Determine the [x, y] coordinate at the center of the cell enclosing the given text.  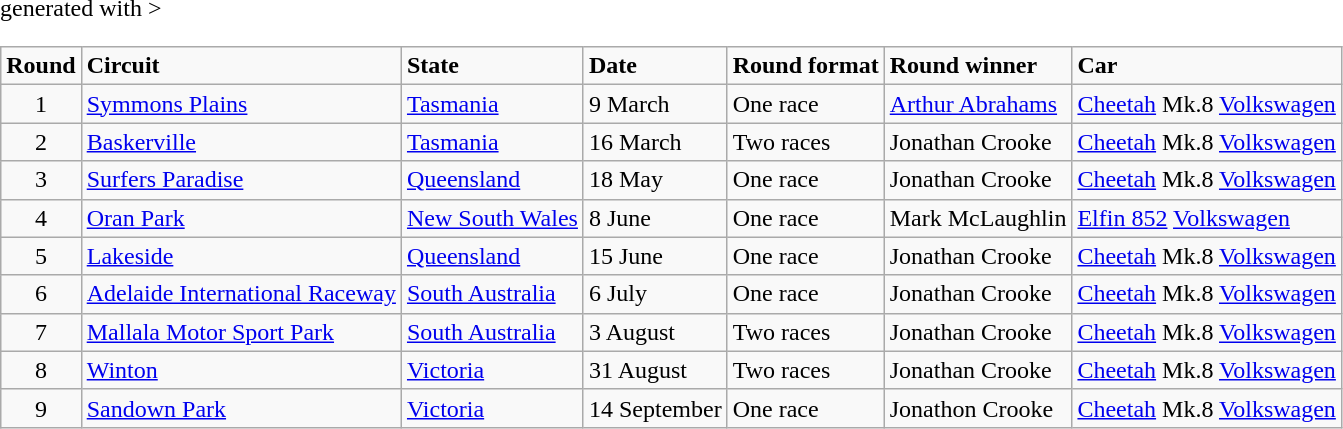
3 August [655, 332]
Surfers Paradise [241, 180]
Symmons Plains [241, 104]
State [492, 66]
8 [41, 370]
Winton [241, 370]
18 May [655, 180]
Circuit [241, 66]
1 [41, 104]
New South Wales [492, 218]
4 [41, 218]
15 June [655, 256]
2 [41, 142]
31 August [655, 370]
Arthur Abrahams [978, 104]
Date [655, 66]
Car [1206, 66]
Jonathon Crooke [978, 408]
Sandown Park [241, 408]
Mark McLaughlin [978, 218]
Oran Park [241, 218]
Adelaide International Raceway [241, 294]
6 July [655, 294]
Lakeside [241, 256]
Round format [806, 66]
9 [41, 408]
Round [41, 66]
7 [41, 332]
8 June [655, 218]
9 March [655, 104]
Round winner [978, 66]
6 [41, 294]
16 March [655, 142]
14 September [655, 408]
Mallala Motor Sport Park [241, 332]
Elfin 852 Volkswagen [1206, 218]
3 [41, 180]
5 [41, 256]
Baskerville [241, 142]
